Return (x, y) of the center of cell containing provided text 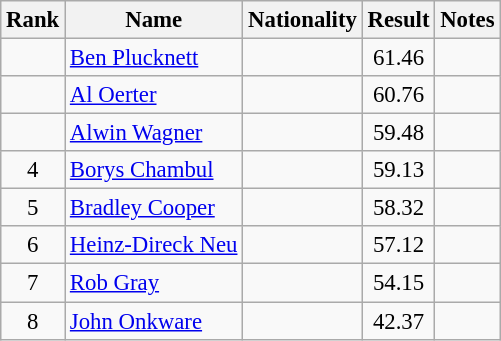
Name (154, 20)
61.46 (398, 58)
6 (33, 245)
Nationality (302, 20)
Rob Gray (154, 283)
8 (33, 321)
57.12 (398, 245)
58.32 (398, 208)
Notes (468, 20)
Alwin Wagner (154, 133)
4 (33, 170)
54.15 (398, 283)
John Onkware (154, 321)
7 (33, 283)
Rank (33, 20)
Ben Plucknett (154, 58)
Borys Chambul (154, 170)
59.48 (398, 133)
Bradley Cooper (154, 208)
Heinz-Direck Neu (154, 245)
Al Oerter (154, 95)
5 (33, 208)
60.76 (398, 95)
42.37 (398, 321)
Result (398, 20)
59.13 (398, 170)
